Extract the [X, Y] coordinate from the center of the cell holding the provided text.  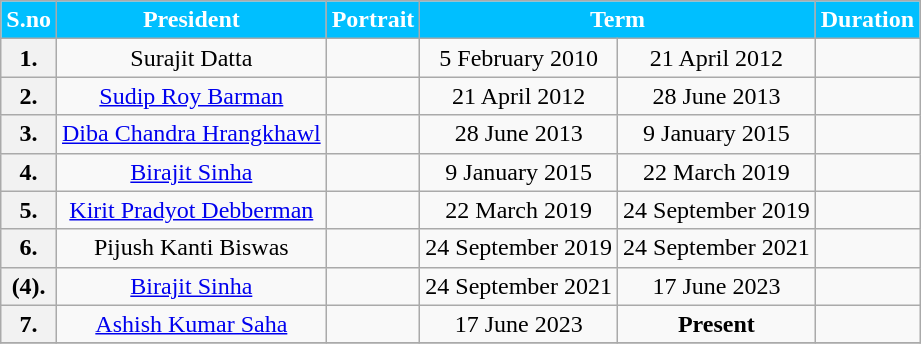
Surajit Datta [192, 58]
Duration [867, 20]
Sudip Roy Barman [192, 96]
1. [29, 58]
Ashish Kumar Saha [192, 324]
Pijush Kanti Biswas [192, 248]
5. [29, 210]
S.no [29, 20]
6. [29, 248]
(4). [29, 286]
President [192, 20]
Diba Chandra Hrangkhawl [192, 134]
Term [618, 20]
2. [29, 96]
5 February 2010 [519, 58]
Present [717, 324]
Portrait [373, 20]
4. [29, 172]
7. [29, 324]
Kirit Pradyot Debberman [192, 210]
3. [29, 134]
